Provide the (X, Y) coordinate of the cell's center where the given text is located.  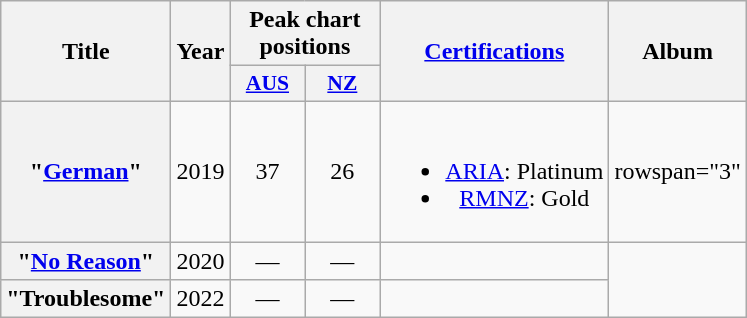
26 (342, 171)
37 (268, 171)
Album (678, 52)
Peak chart positions (305, 34)
rowspan="3" (678, 171)
"No Reason" (86, 261)
Certifications (494, 52)
NZ (342, 84)
Year (200, 52)
2022 (200, 299)
Title (86, 52)
2020 (200, 261)
"German" (86, 171)
2019 (200, 171)
ARIA: PlatinumRMNZ: Gold (494, 171)
AUS (268, 84)
"Troublesome" (86, 299)
